Search for the cell housing the specified text and yield its [x, y] center coordinate. 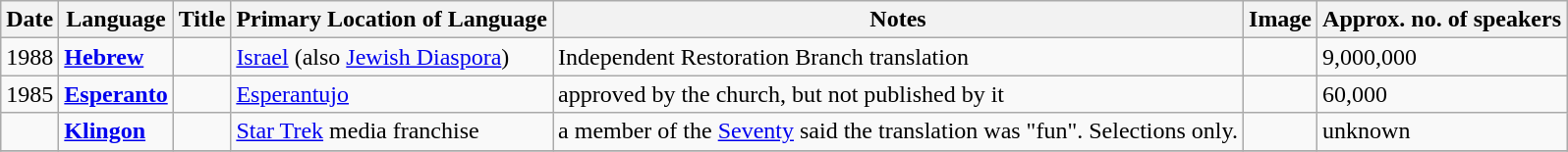
unknown [1442, 131]
1985 [29, 94]
approved by the church, but not published by it [898, 94]
Esperanto [116, 94]
Klingon [116, 131]
a member of the Seventy said the translation was "fun". Selections only. [898, 131]
1988 [29, 57]
Image [1281, 20]
Israel (also Jewish Diaspora) [392, 57]
Approx. no. of speakers [1442, 20]
Hebrew [116, 57]
Esperantujo [392, 94]
Title [202, 20]
9,000,000 [1442, 57]
Primary Location of Language [392, 20]
60,000 [1442, 94]
Date [29, 20]
Star Trek media franchise [392, 131]
Language [116, 20]
Notes [898, 20]
Independent Restoration Branch translation [898, 57]
